Return the [x, y] coordinate for the center point of the cell that contains the specified text.  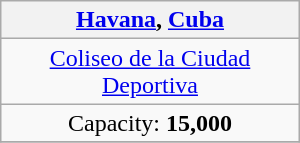
Capacity: 15,000 [150, 123]
Havana, Cuba [150, 20]
Coliseo de la Ciudad Deportiva [150, 72]
